Provide the (x, y) coordinate of the cell's center where the given text is located.  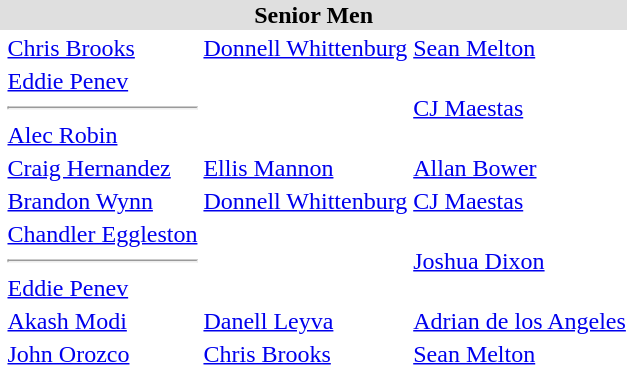
Danell Leyva (306, 321)
Brandon Wynn (102, 201)
Chandler EgglestonEddie Penev (102, 261)
Ellis Mannon (306, 168)
Akash Modi (102, 321)
Senior Men (314, 15)
Eddie PenevAlec Robin (102, 108)
Craig Hernandez (102, 168)
Chris Brooks (102, 48)
